Search for the cell housing the specified text and yield its [x, y] center coordinate. 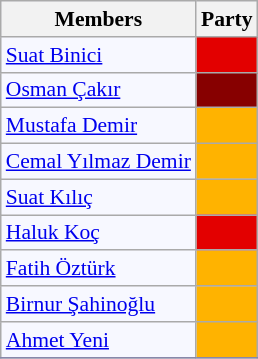
Members [98, 19]
Osman Çakır [98, 90]
Party [227, 19]
Cemal Yılmaz Demir [98, 162]
Suat Binici [98, 55]
Ahmet Yeni [98, 340]
Haluk Koç [98, 233]
Birnur Şahinoğlu [98, 304]
Suat Kılıç [98, 197]
Mustafa Demir [98, 126]
Fatih Öztürk [98, 269]
